Return the [x, y] coordinate for the center point of the cell that contains the specified text.  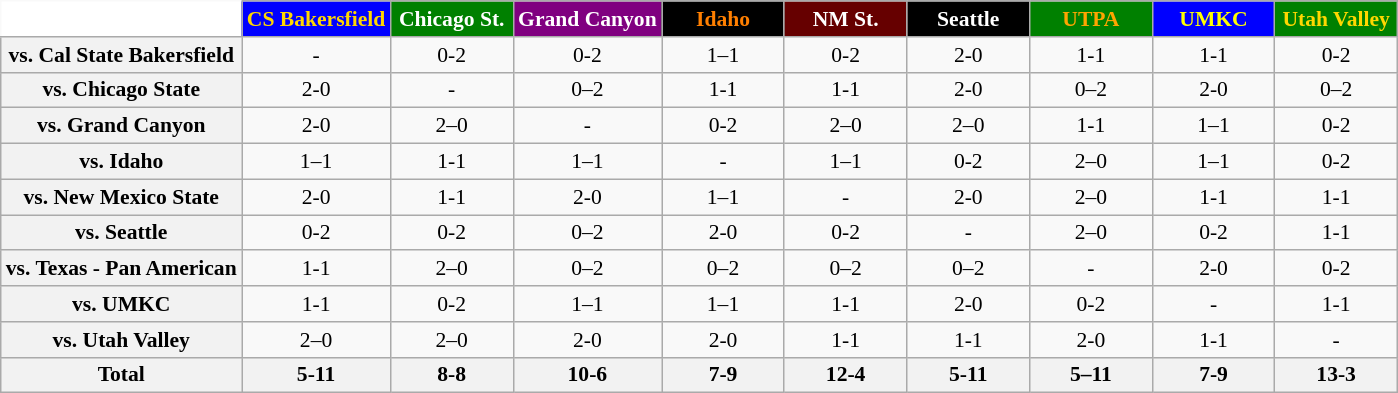
8-8 [452, 375]
CS Bakersfield [316, 19]
vs. Seattle [122, 233]
UTPA [1092, 19]
vs. Utah Valley [122, 340]
Seattle [968, 19]
5–11 [1092, 375]
vs. UMKC [122, 304]
vs. Idaho [122, 162]
vs. Cal State Bakersfield [122, 55]
vs. Chicago State [122, 90]
UMKC [1214, 19]
Utah Valley [1336, 19]
NM St. [846, 19]
vs. Texas - Pan American [122, 269]
10-6 [588, 375]
vs. Grand Canyon [122, 126]
Total [122, 375]
13-3 [1336, 375]
12-4 [846, 375]
Chicago St. [452, 19]
Grand Canyon [588, 19]
Idaho [724, 19]
vs. New Mexico State [122, 197]
